Scan for the cell matching the given text and deliver its [x, y] coordinate at center. 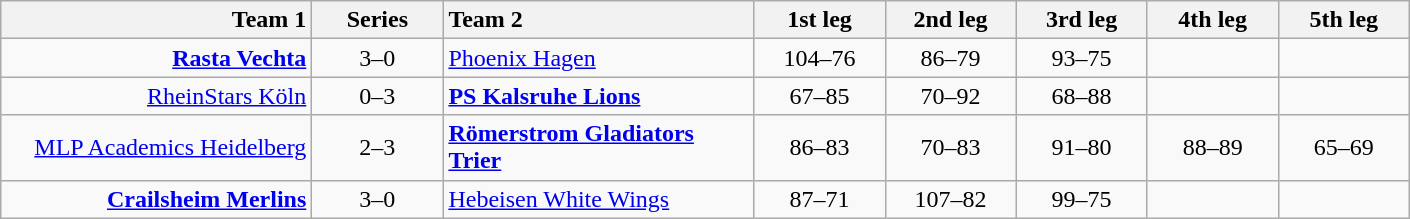
87–71 [820, 199]
88–89 [1212, 148]
Team 2 [598, 20]
Crailsheim Merlins [156, 199]
0–3 [378, 96]
Römerstrom Gladiators Trier [598, 148]
107–82 [950, 199]
99–75 [1082, 199]
67–85 [820, 96]
Phoenix Hagen [598, 58]
Hebeisen White Wings [598, 199]
MLP Academics Heidelberg [156, 148]
86–79 [950, 58]
3rd leg [1082, 20]
Rasta Vechta [156, 58]
65–69 [1344, 148]
86–83 [820, 148]
68–88 [1082, 96]
Team 1 [156, 20]
2–3 [378, 148]
Series [378, 20]
70–92 [950, 96]
91–80 [1082, 148]
4th leg [1212, 20]
70–83 [950, 148]
PS Kalsruhe Lions [598, 96]
104–76 [820, 58]
2nd leg [950, 20]
1st leg [820, 20]
5th leg [1344, 20]
RheinStars Köln [156, 96]
93–75 [1082, 58]
